From the cell containing the given text, extract its center point as [x, y] coordinate. 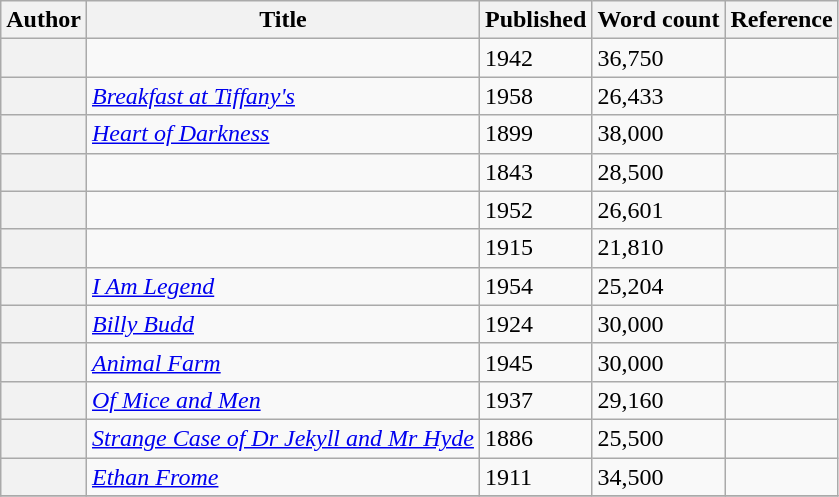
25,204 [658, 286]
1886 [535, 438]
1954 [535, 286]
34,500 [658, 477]
Published [535, 20]
Ethan Frome [282, 477]
36,750 [658, 58]
21,810 [658, 248]
Heart of Darkness [282, 134]
Title [282, 20]
26,433 [658, 96]
Reference [782, 20]
1915 [535, 248]
Author [44, 20]
1945 [535, 362]
Breakfast at Tiffany's [282, 96]
1843 [535, 172]
26,601 [658, 210]
Strange Case of Dr Jekyll and Mr Hyde [282, 438]
Billy Budd [282, 324]
25,500 [658, 438]
1937 [535, 400]
Word count [658, 20]
Of Mice and Men [282, 400]
Animal Farm [282, 362]
1924 [535, 324]
I Am Legend [282, 286]
28,500 [658, 172]
1958 [535, 96]
38,000 [658, 134]
1911 [535, 477]
1952 [535, 210]
1899 [535, 134]
1942 [535, 58]
29,160 [658, 400]
